Identify which cell holds the provided text, then report its [x, y] central coordinate. 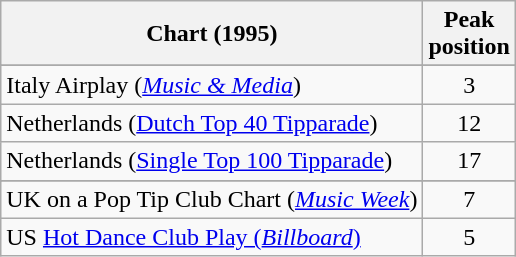
17 [469, 161]
Chart (1995) [212, 34]
5 [469, 237]
Netherlands (Single Top 100 Tipparade) [212, 161]
US Hot Dance Club Play (Billboard) [212, 237]
7 [469, 199]
Italy Airplay (Music & Media) [212, 85]
UK on a Pop Tip Club Chart (Music Week) [212, 199]
Peakposition [469, 34]
12 [469, 123]
Netherlands (Dutch Top 40 Tipparade) [212, 123]
3 [469, 85]
